Find where the given text appears and provide that cell's center as [X, Y] coordinate. 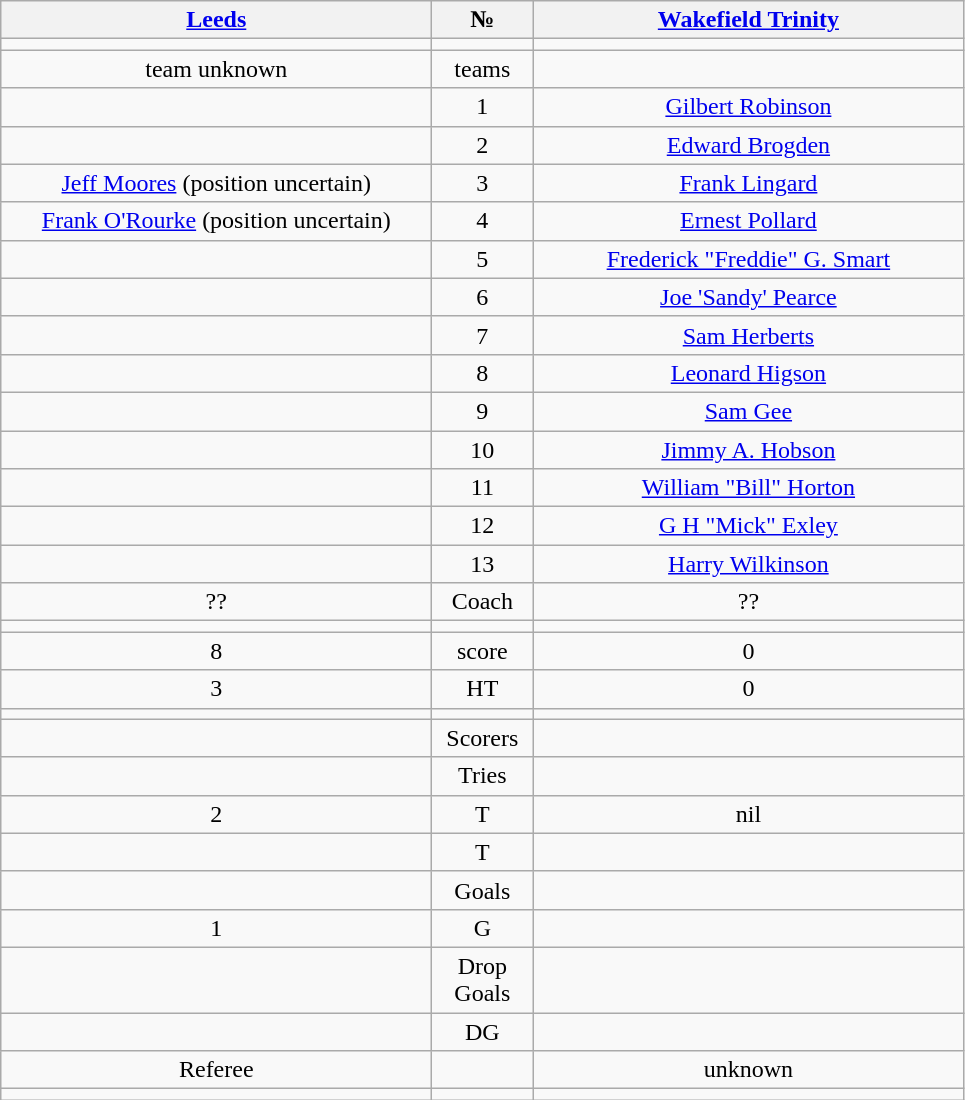
№ [482, 20]
13 [482, 564]
Frank O'Rourke (position uncertain) [216, 221]
Edward Brogden [748, 145]
Leeds [216, 20]
Referee [216, 1070]
Tries [482, 776]
nil [748, 814]
Jimmy A. Hobson [748, 449]
Gilbert Robinson [748, 107]
4 [482, 221]
Wakefield Trinity [748, 20]
Sam Gee [748, 411]
William "Bill" Horton [748, 488]
10 [482, 449]
Frank Lingard [748, 183]
HT [482, 689]
Jeff Moores (position uncertain) [216, 183]
DG [482, 1031]
G [482, 928]
Scorers [482, 738]
12 [482, 526]
teams [482, 69]
11 [482, 488]
Frederick "Freddie" G. Smart [748, 259]
Ernest Pollard [748, 221]
Sam Herberts [748, 335]
Joe 'Sandy' Pearce [748, 297]
Leonard Higson [748, 373]
team unknown [216, 69]
5 [482, 259]
9 [482, 411]
Goals [482, 890]
Coach [482, 602]
Harry Wilkinson [748, 564]
7 [482, 335]
6 [482, 297]
unknown [748, 1070]
G H "Mick" Exley [748, 526]
Drop Goals [482, 980]
score [482, 651]
